Scan for the cell matching the given text and deliver its [X, Y] coordinate at center. 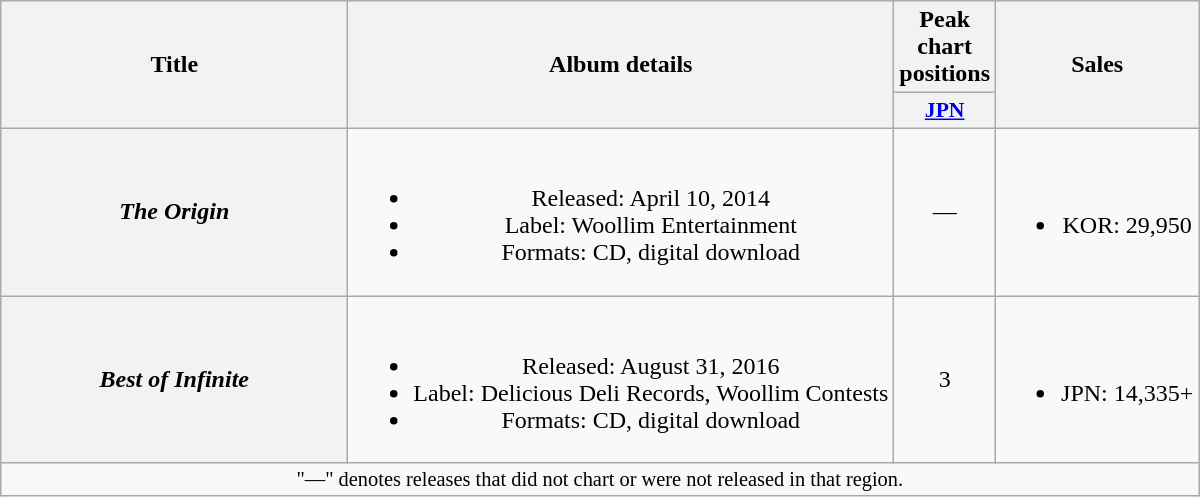
Title [174, 65]
Released: August 31, 2016 Label: Delicious Deli Records, Woollim ContestsFormats: CD, digital download [621, 380]
KOR: 29,950 [1098, 212]
JPN: 14,335+ [1098, 380]
"—" denotes releases that did not chart or were not released in that region. [600, 480]
Peak chart positions [945, 47]
The Origin [174, 212]
Album details [621, 65]
Released: April 10, 2014 Label: Woollim EntertainmentFormats: CD, digital download [621, 212]
Sales [1098, 65]
JPN [945, 111]
Best of Infinite [174, 380]
3 [945, 380]
— [945, 212]
